Detect which cell encompasses the target text, then output its (x, y) center coordinate. 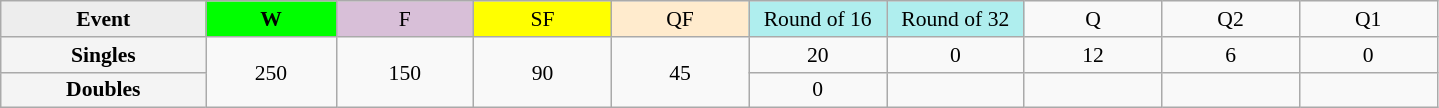
Round of 32 (955, 19)
150 (405, 72)
Doubles (104, 90)
45 (680, 72)
SF (543, 19)
Round of 16 (818, 19)
Q2 (1231, 19)
12 (1093, 55)
F (405, 19)
W (271, 19)
Q (1093, 19)
250 (271, 72)
QF (680, 19)
Event (104, 19)
Singles (104, 55)
90 (543, 72)
20 (818, 55)
6 (1231, 55)
Q1 (1368, 19)
